Extract the (x, y) coordinate from the center of the cell holding the provided text.  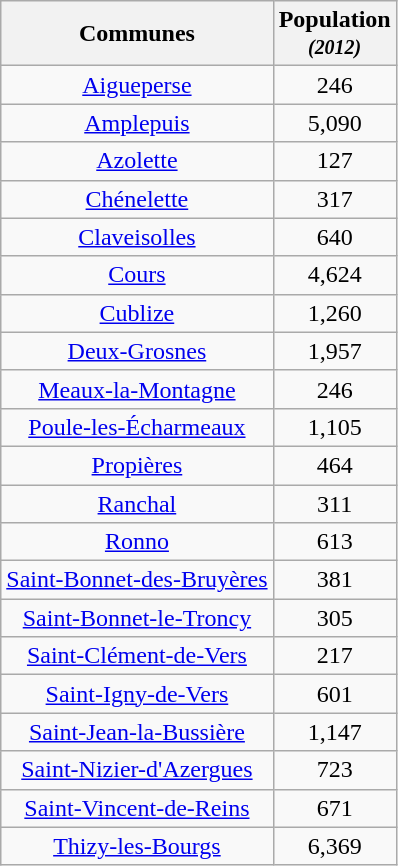
Azolette (137, 161)
1,957 (334, 351)
Saint-Clément-de-Vers (137, 656)
Amplepuis (137, 123)
Saint-Vincent-de-Reins (137, 808)
464 (334, 465)
723 (334, 770)
Saint-Nizier-d'Azergues (137, 770)
217 (334, 656)
Communes (137, 34)
Saint-Bonnet-des-Bruyères (137, 580)
Population(2012) (334, 34)
Thizy-les-Bourgs (137, 846)
1,260 (334, 313)
381 (334, 580)
Deux-Grosnes (137, 351)
311 (334, 503)
Ronno (137, 542)
Saint-Bonnet-le-Troncy (137, 618)
Cublize (137, 313)
Propières (137, 465)
Saint-Igny-de-Vers (137, 694)
127 (334, 161)
1,147 (334, 732)
4,624 (334, 275)
Meaux-la-Montagne (137, 389)
Claveisolles (137, 237)
Aigueperse (137, 85)
Chénelette (137, 199)
Saint-Jean-la-Bussière (137, 732)
317 (334, 199)
5,090 (334, 123)
640 (334, 237)
671 (334, 808)
1,105 (334, 427)
Cours (137, 275)
601 (334, 694)
613 (334, 542)
6,369 (334, 846)
Poule-les-Écharmeaux (137, 427)
Ranchal (137, 503)
305 (334, 618)
